Provide the (X, Y) coordinate of the cell's center where the given text is located.  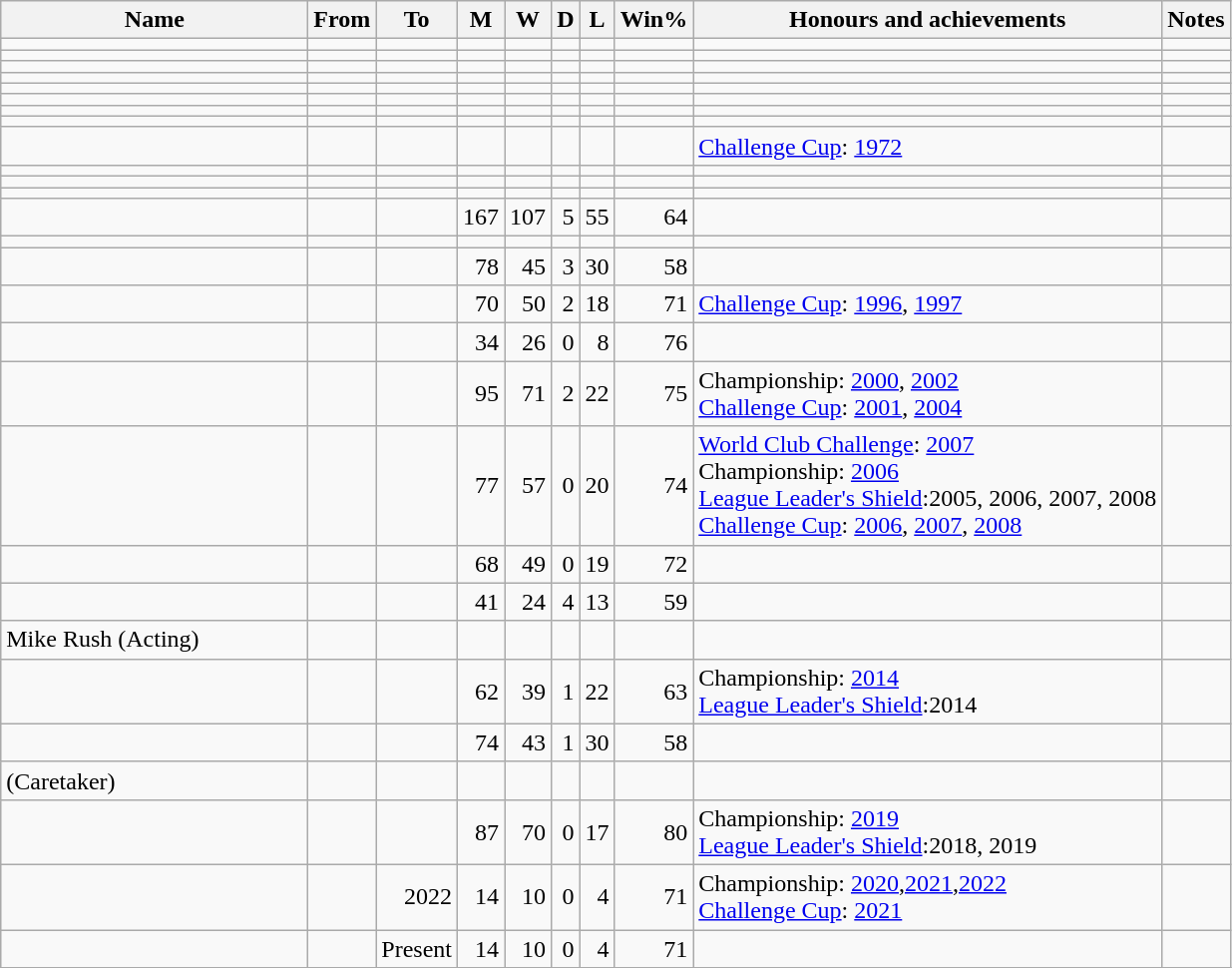
107 (529, 218)
Championship: 2014League Leader's Shield:2014 (928, 691)
3 (566, 266)
Challenge Cup: 1972 (928, 146)
5 (566, 218)
13 (597, 602)
19 (597, 564)
63 (654, 691)
From (342, 20)
Notes (1196, 20)
80 (654, 832)
World Club Challenge: 2007Championship: 2006League Leader's Shield:2005, 2006, 2007, 2008Challenge Cup: 2006, 2007, 2008 (928, 485)
24 (529, 602)
49 (529, 564)
8 (597, 342)
20 (597, 485)
39 (529, 691)
Honours and achievements (928, 20)
18 (597, 304)
Championship: 2000, 2002Challenge Cup: 2001, 2004 (928, 393)
2022 (417, 896)
55 (597, 218)
Championship: 2019League Leader's Shield:2018, 2019 (928, 832)
Present (417, 949)
17 (597, 832)
43 (529, 742)
77 (481, 485)
57 (529, 485)
68 (481, 564)
Championship: 2020,2021,2022Challenge Cup: 2021 (928, 896)
167 (481, 218)
72 (654, 564)
Challenge Cup: 1996, 1997 (928, 304)
41 (481, 602)
59 (654, 602)
62 (481, 691)
Mike Rush (Acting) (155, 640)
45 (529, 266)
76 (654, 342)
Name (155, 20)
95 (481, 393)
To (417, 20)
78 (481, 266)
26 (529, 342)
87 (481, 832)
W (529, 20)
(Caretaker) (155, 780)
D (566, 20)
L (597, 20)
64 (654, 218)
34 (481, 342)
Win% (654, 20)
75 (654, 393)
50 (529, 304)
M (481, 20)
